Identify which cell holds the provided text, then report its [x, y] central coordinate. 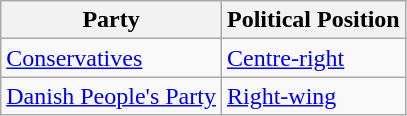
Party [112, 20]
Right-wing [313, 96]
Danish People's Party [112, 96]
Political Position [313, 20]
Centre-right [313, 58]
Conservatives [112, 58]
